Return (X, Y) of the center of cell containing provided text 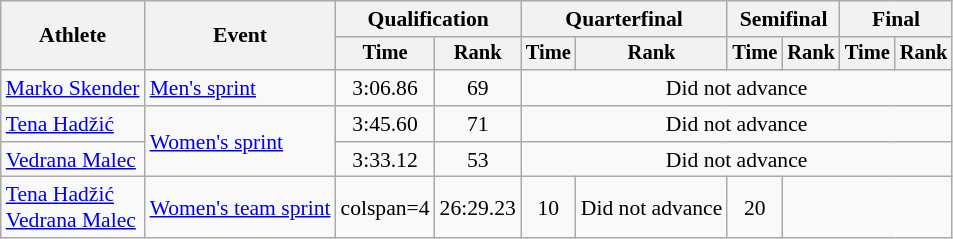
26:29.23 (478, 208)
Marko Skender (73, 88)
Quarterfinal (624, 19)
20 (754, 208)
71 (478, 124)
Final (896, 19)
Women's sprint (240, 142)
Qualification (428, 19)
3:06.86 (386, 88)
69 (478, 88)
Vedrana Malec (73, 160)
colspan=4 (386, 208)
Athlete (73, 36)
Event (240, 36)
Women's team sprint (240, 208)
Tena Hadžić (73, 124)
3:33.12 (386, 160)
Semifinal (783, 19)
53 (478, 160)
3:45.60 (386, 124)
Men's sprint (240, 88)
10 (548, 208)
Tena HadžićVedrana Malec (73, 208)
